From the cell containing the given text, extract its center point as [X, Y] coordinate. 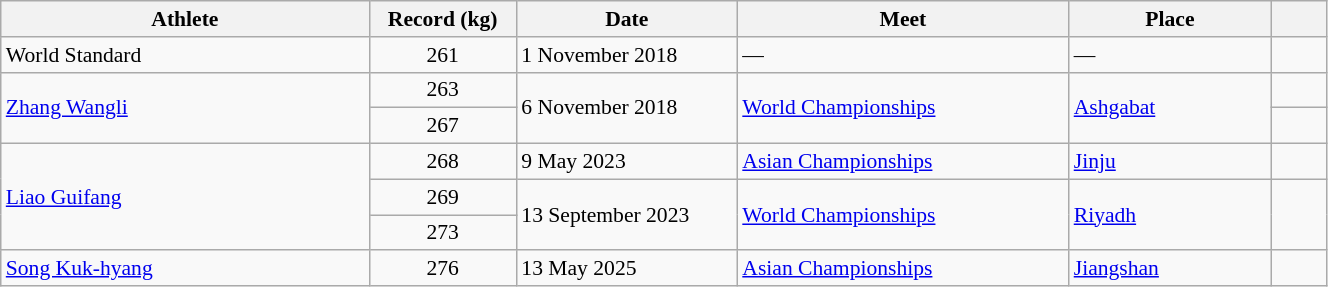
276 [442, 269]
13 September 2023 [626, 214]
Athlete [185, 19]
Place [1170, 19]
World Standard [185, 55]
Date [626, 19]
6 November 2018 [626, 108]
Ashgabat [1170, 108]
Zhang Wangli [185, 108]
Meet [902, 19]
269 [442, 197]
268 [442, 162]
263 [442, 90]
261 [442, 55]
Jiangshan [1170, 269]
13 May 2025 [626, 269]
Song Kuk-hyang [185, 269]
Liao Guifang [185, 198]
9 May 2023 [626, 162]
Jinju [1170, 162]
1 November 2018 [626, 55]
Record (kg) [442, 19]
267 [442, 126]
273 [442, 233]
Riyadh [1170, 214]
